Provide the (x, y) coordinate of the cell's center where the given text is located.  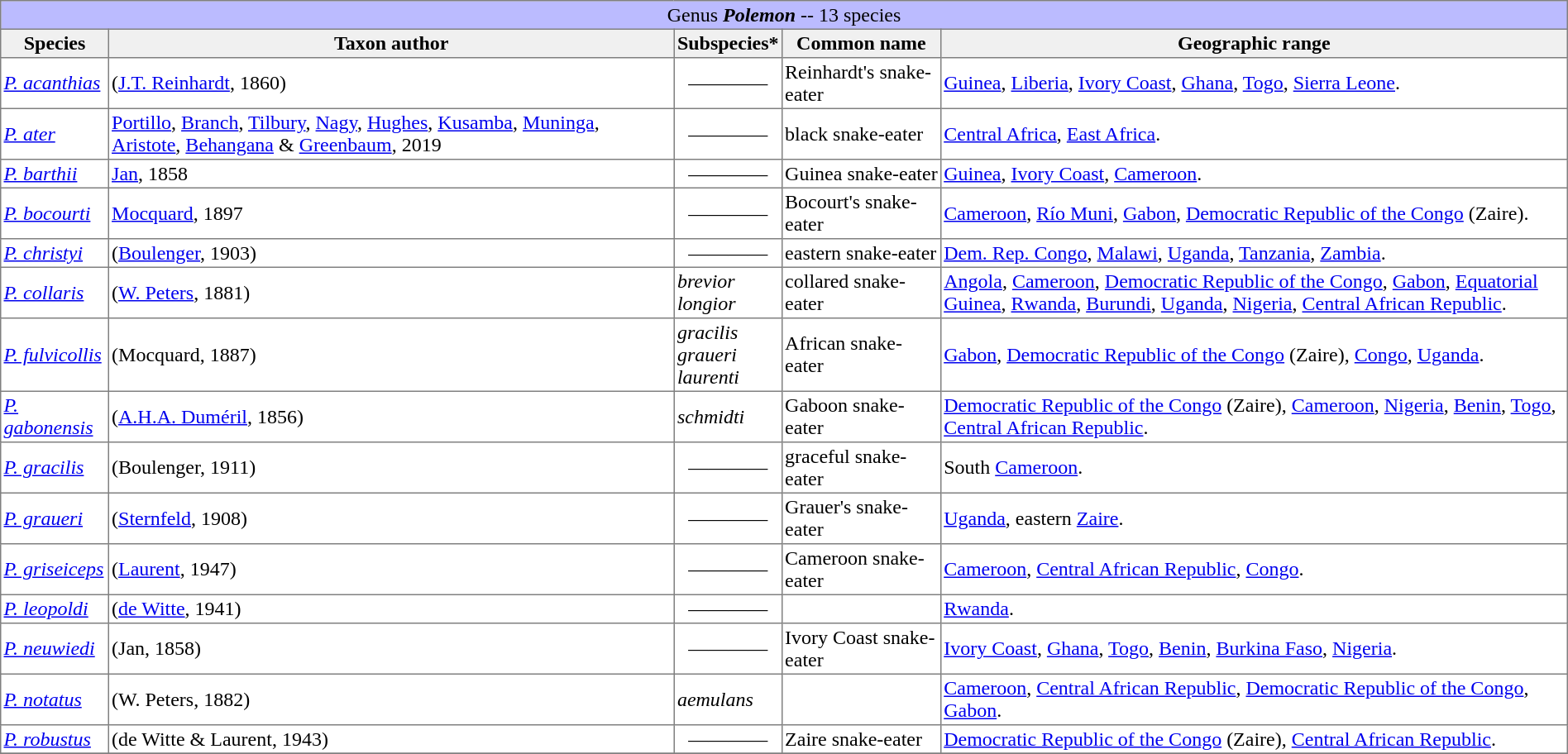
(W. Peters, 1881) (391, 293)
Cameroon, Central African Republic, Democratic Republic of the Congo, Gabon. (1254, 699)
Subspecies* (728, 43)
Species (55, 43)
South Cameroon. (1254, 468)
P. griseiceps (55, 570)
(Sternfeld, 1908) (391, 518)
schmidti (728, 417)
(Boulenger, 1903) (391, 253)
Bocourt's snake-eater (861, 213)
P. robustus (55, 739)
Common name (861, 43)
gracilis graueri laurenti (728, 355)
Reinhardt's snake-eater (861, 84)
(Boulenger, 1911) (391, 468)
P. barthii (55, 174)
Angola, Cameroon, Democratic Republic of the Congo, Gabon, Equatorial Guinea, Rwanda, Burundi, Uganda, Nigeria, Central African Republic. (1254, 293)
Genus Polemon -- 13 species (784, 15)
Gaboon snake-eater (861, 417)
Democratic Republic of the Congo (Zaire), Cameroon, Nigeria, Benin, Togo, Central African Republic. (1254, 417)
Rwanda. (1254, 608)
brevior longior (728, 293)
Jan, 1858 (391, 174)
eastern snake-eater (861, 253)
Guinea, Ivory Coast, Cameroon. (1254, 174)
P. collaris (55, 293)
(A.H.A. Duméril, 1856) (391, 417)
aemulans (728, 699)
Guinea, Liberia, Ivory Coast, Ghana, Togo, Sierra Leone. (1254, 84)
Geographic range (1254, 43)
P. christyi (55, 253)
P. neuwiedi (55, 649)
Taxon author (391, 43)
graceful snake-eater (861, 468)
(de Witte, 1941) (391, 608)
Mocquard, 1897 (391, 213)
P. fulvicollis (55, 355)
Cameroon, Central African Republic, Congo. (1254, 570)
Gabon, Democratic Republic of the Congo (Zaire), Congo, Uganda. (1254, 355)
Dem. Rep. Congo, Malawi, Uganda, Tanzania, Zambia. (1254, 253)
P. ater (55, 134)
Central Africa, East Africa. (1254, 134)
Portillo, Branch, Tilbury, Nagy, Hughes, Kusamba, Muninga, Aristote, Behangana & Greenbaum, 2019 (391, 134)
collared snake-eater (861, 293)
Democratic Republic of the Congo (Zaire), Central African Republic. (1254, 739)
Cameroon snake-eater (861, 570)
(Laurent, 1947) (391, 570)
P. graueri (55, 518)
P. bocourti (55, 213)
Grauer's snake-eater (861, 518)
Zaire snake-eater (861, 739)
(J.T. Reinhardt, 1860) (391, 84)
(W. Peters, 1882) (391, 699)
P. acanthias (55, 84)
(Jan, 1858) (391, 649)
Cameroon, Río Muni, Gabon, Democratic Republic of the Congo (Zaire). (1254, 213)
P. notatus (55, 699)
Uganda, eastern Zaire. (1254, 518)
black snake-eater (861, 134)
Ivory Coast, Ghana, Togo, Benin, Burkina Faso, Nigeria. (1254, 649)
P. gabonensis (55, 417)
Guinea snake-eater (861, 174)
P. leopoldi (55, 608)
African snake-eater (861, 355)
(de Witte & Laurent, 1943) (391, 739)
(Mocquard, 1887) (391, 355)
P. gracilis (55, 468)
Ivory Coast snake-eater (861, 649)
